Locate the cell with the specified text and output its (X, Y) center coordinate. 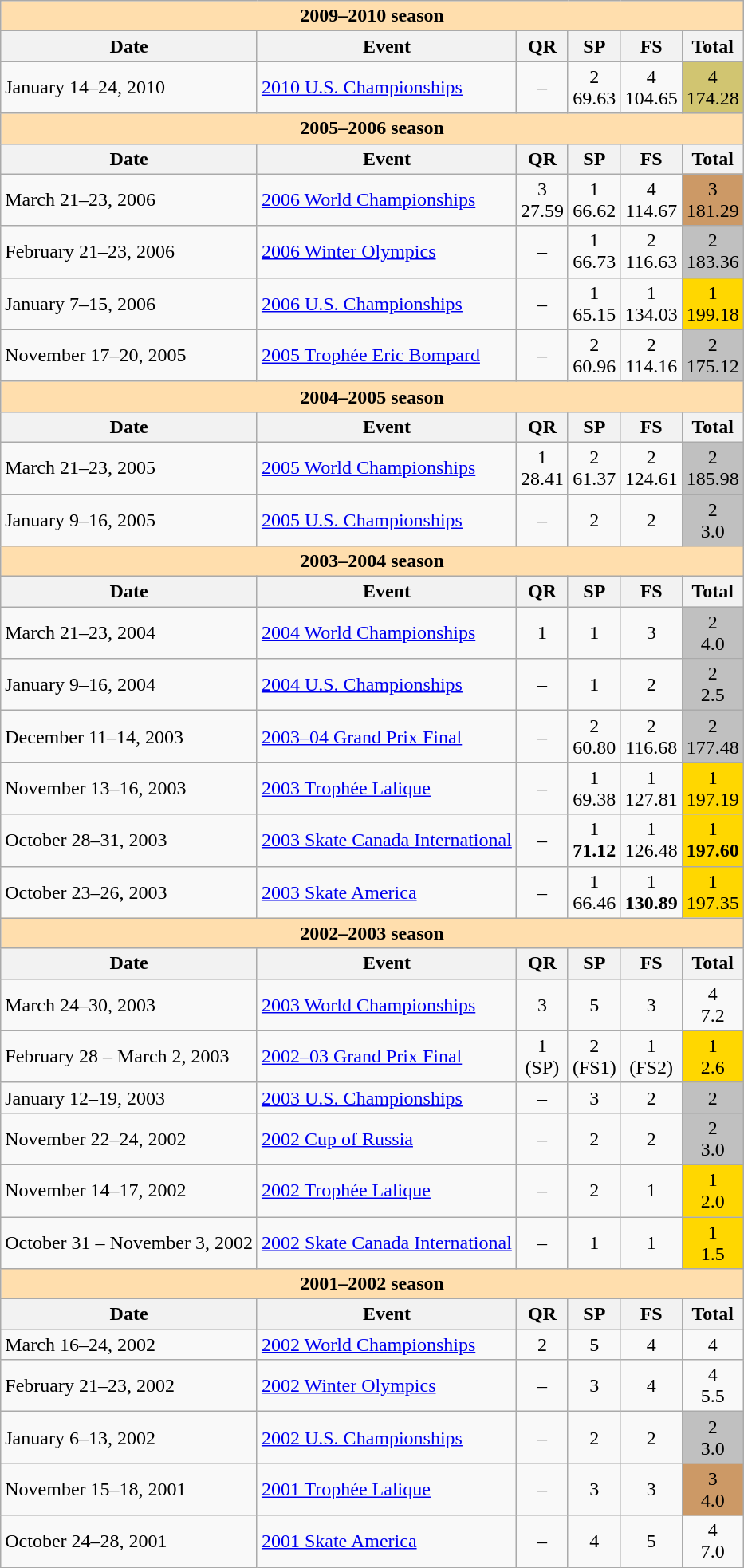
1 2.6 (713, 1056)
November 22–24, 2002 (129, 1139)
2003–04 Grand Prix Final (386, 737)
March 24–30, 2003 (129, 1005)
October 31 – November 3, 2002 (129, 1243)
January 6–13, 2002 (129, 1437)
1 199.18 (713, 303)
2006 World Championships (386, 199)
2001–2002 season (372, 1284)
1 66.62 (594, 199)
January 14–24, 2010 (129, 88)
2 185.98 (713, 467)
October 28–31, 2003 (129, 841)
4 174.28 (713, 88)
1 127.81 (651, 788)
2 175.12 (713, 356)
2 116.68 (651, 737)
March 21–23, 2005 (129, 467)
2 60.96 (594, 356)
February 21–23, 2006 (129, 252)
January 12–19, 2003 (129, 1097)
4 7.2 (713, 1005)
February 21–23, 2002 (129, 1386)
October 23–26, 2003 (129, 892)
March 21–23, 2006 (129, 199)
2004–2005 season (372, 396)
2010 U.S. Championships (386, 88)
2003–2004 season (372, 561)
1 66.73 (594, 252)
2005 Trophée Eric Bompard (386, 356)
1 (SP) (542, 1056)
3 27.59 (542, 199)
2004 U.S. Championships (386, 684)
1 2.0 (713, 1190)
March 21–23, 2004 (129, 633)
2 124.61 (651, 467)
1 69.38 (594, 788)
1 126.48 (651, 841)
2006 U.S. Championships (386, 303)
March 16–24, 2002 (129, 1345)
1 197.60 (713, 841)
2 (FS1) (594, 1056)
2002–2003 season (372, 933)
2 60.80 (594, 737)
1 197.35 (713, 892)
January 9–16, 2005 (129, 520)
4 7.0 (713, 1541)
2 2.5 (713, 684)
2002 Cup of Russia (386, 1139)
4 114.67 (651, 199)
1 (FS2) (651, 1056)
2001 Skate America (386, 1541)
2 183.36 (713, 252)
2 116.63 (651, 252)
October 24–28, 2001 (129, 1541)
2 114.16 (651, 356)
3 4.0 (713, 1490)
2002–03 Grand Prix Final (386, 1056)
2009–2010 season (372, 16)
2001 Trophée Lalique (386, 1490)
2003 Skate America (386, 892)
November 15–18, 2001 (129, 1490)
1 134.03 (651, 303)
2006 Winter Olympics (386, 252)
2002 Winter Olympics (386, 1386)
January 9–16, 2004 (129, 684)
1 65.15 (594, 303)
2 69.63 (594, 88)
November 14–17, 2002 (129, 1190)
January 7–15, 2006 (129, 303)
2003 Skate Canada International (386, 841)
2002 World Championships (386, 1345)
2 177.48 (713, 737)
1 28.41 (542, 467)
November 17–20, 2005 (129, 356)
2 61.37 (594, 467)
3 181.29 (713, 199)
November 13–16, 2003 (129, 788)
2002 Trophée Lalique (386, 1190)
1 66.46 (594, 892)
2003 U.S. Championships (386, 1097)
2002 U.S. Championships (386, 1437)
2003 Trophée Lalique (386, 788)
1 130.89 (651, 892)
4 5.5 (713, 1386)
2002 Skate Canada International (386, 1243)
1 197.19 (713, 788)
February 28 – March 2, 2003 (129, 1056)
1 71.12 (594, 841)
2004 World Championships (386, 633)
2005 World Championships (386, 467)
2005 U.S. Championships (386, 520)
December 11–14, 2003 (129, 737)
2003 World Championships (386, 1005)
4 104.65 (651, 88)
2005–2006 season (372, 128)
2 4.0 (713, 633)
1 1.5 (713, 1243)
